Detect which cell encompasses the target text, then output its (X, Y) center coordinate. 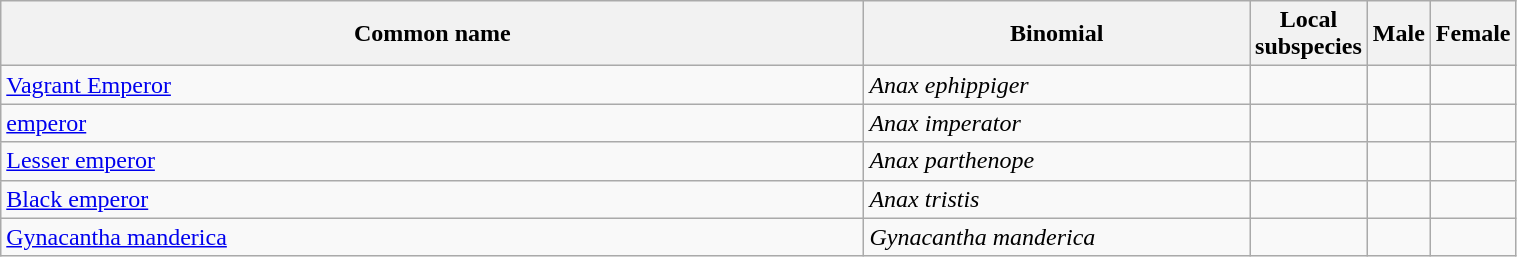
Common name (432, 34)
Lesser emperor (432, 161)
Anax ephippiger (1057, 85)
Binomial (1057, 34)
Black emperor (432, 199)
Male (1398, 34)
Vagrant Emperor (432, 85)
emperor (432, 123)
Anax parthenope (1057, 161)
Anax tristis (1057, 199)
Female (1473, 34)
Anax imperator (1057, 123)
Local subspecies (1309, 34)
